Determine the (X, Y) coordinate at the center of the cell enclosing the given text.  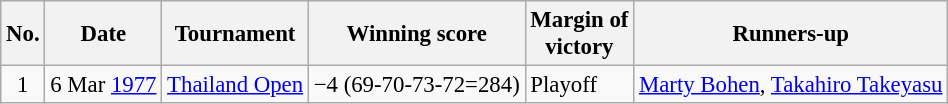
No. (23, 34)
Thailand Open (236, 85)
Margin ofvictory (580, 34)
−4 (69-70-73-72=284) (416, 85)
Date (104, 34)
Playoff (580, 85)
Winning score (416, 34)
6 Mar 1977 (104, 85)
1 (23, 85)
Marty Bohen, Takahiro Takeyasu (791, 85)
Runners-up (791, 34)
Tournament (236, 34)
